Pinpoint the cell where the given text exists, returning its [X, Y] midpoint coordinate. 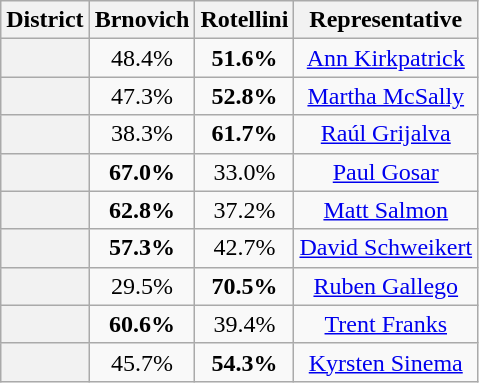
42.7% [244, 248]
Rotellini [244, 20]
District [45, 20]
48.4% [142, 58]
67.0% [142, 172]
70.5% [244, 286]
Matt Salmon [386, 210]
33.0% [244, 172]
62.8% [142, 210]
Brnovich [142, 20]
57.3% [142, 248]
54.3% [244, 362]
29.5% [142, 286]
37.2% [244, 210]
38.3% [142, 134]
Ann Kirkpatrick [386, 58]
45.7% [142, 362]
Paul Gosar [386, 172]
61.7% [244, 134]
52.8% [244, 96]
Raúl Grijalva [386, 134]
Trent Franks [386, 324]
Representative [386, 20]
Martha McSally [386, 96]
51.6% [244, 58]
Ruben Gallego [386, 286]
Kyrsten Sinema [386, 362]
60.6% [142, 324]
47.3% [142, 96]
David Schweikert [386, 248]
39.4% [244, 324]
